Output the (x, y) coordinate of the center of the cell containing the given text.  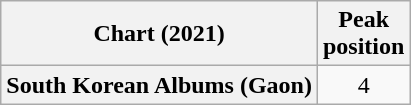
Chart (2021) (160, 34)
Peakposition (363, 34)
4 (363, 85)
South Korean Albums (Gaon) (160, 85)
